Identify which cell holds the provided text, then report its [x, y] central coordinate. 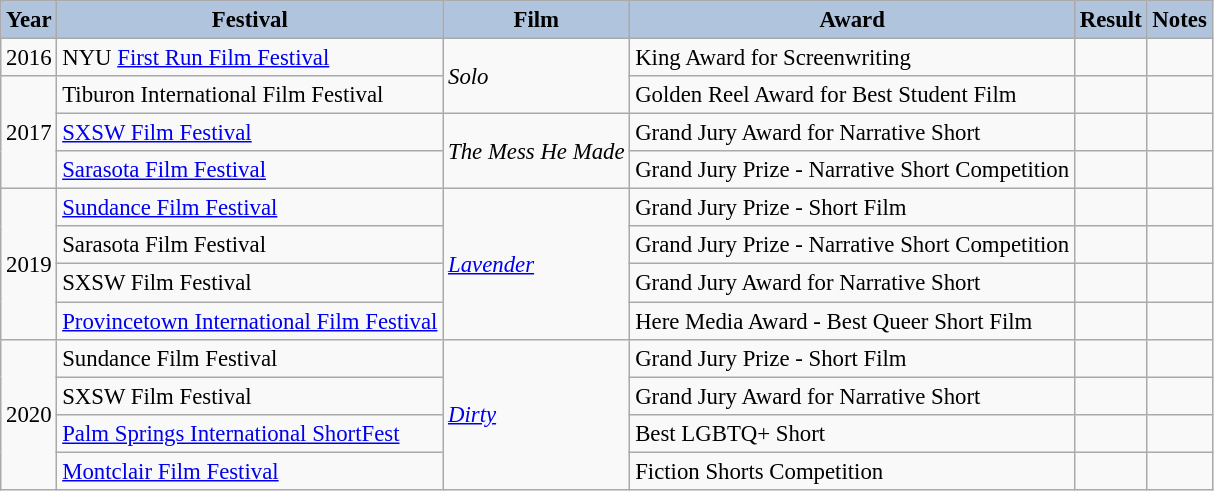
2020 [29, 414]
Fiction Shorts Competition [852, 471]
2016 [29, 58]
Solo [536, 76]
Festival [250, 20]
Palm Springs International ShortFest [250, 433]
Golden Reel Award for Best Student Film [852, 95]
King Award for Screenwriting [852, 58]
Result [1110, 20]
Best LGBTQ+ Short [852, 433]
Here Media Award - Best Queer Short Film [852, 321]
2019 [29, 264]
Film [536, 20]
Provincetown International Film Festival [250, 321]
Lavender [536, 264]
Award [852, 20]
Montclair Film Festival [250, 471]
2017 [29, 132]
NYU First Run Film Festival [250, 58]
Year [29, 20]
The Mess He Made [536, 152]
Dirty [536, 414]
Notes [1180, 20]
Tiburon International Film Festival [250, 95]
